Pinpoint the cell where the given text exists, returning its [X, Y] midpoint coordinate. 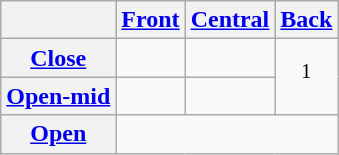
Central [230, 20]
Back [306, 20]
1 [306, 77]
Close [58, 58]
Open-mid [58, 96]
Open [58, 134]
Front [150, 20]
